Pinpoint the cell where the given text exists, returning its (X, Y) midpoint coordinate. 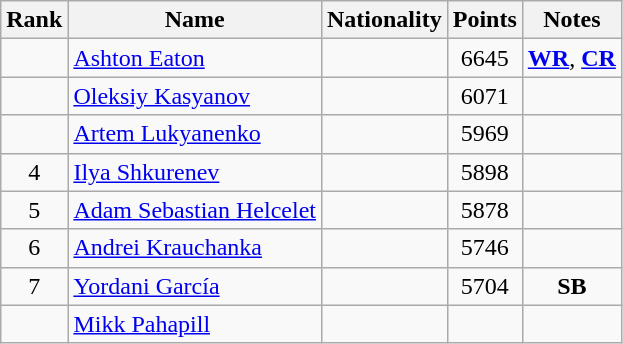
4 (34, 172)
Adam Sebastian Helcelet (195, 210)
5898 (484, 172)
Name (195, 20)
6 (34, 248)
6645 (484, 58)
6071 (484, 96)
Mikk Pahapill (195, 324)
5 (34, 210)
Rank (34, 20)
SB (572, 286)
Nationality (384, 20)
5878 (484, 210)
Notes (572, 20)
Points (484, 20)
7 (34, 286)
WR, CR (572, 58)
Oleksiy Kasyanov (195, 96)
5746 (484, 248)
Artem Lukyanenko (195, 134)
5969 (484, 134)
5704 (484, 286)
Ilya Shkurenev (195, 172)
Yordani García (195, 286)
Ashton Eaton (195, 58)
Andrei Krauchanka (195, 248)
